From the cell containing the given text, extract its center point as (X, Y) coordinate. 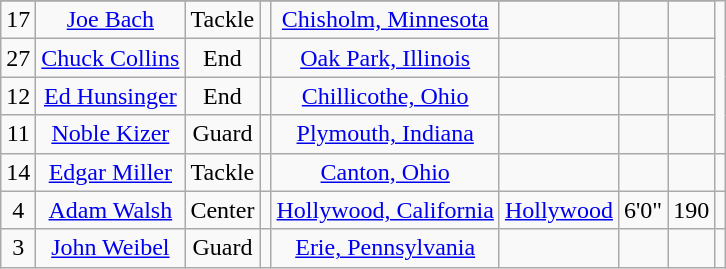
Center (222, 210)
Noble Kizer (110, 134)
Chuck Collins (110, 58)
Chisholm, Minnesota (385, 20)
190 (692, 210)
Joe Bach (110, 20)
4 (18, 210)
Erie, Pennsylvania (385, 248)
Plymouth, Indiana (385, 134)
Oak Park, Illinois (385, 58)
27 (18, 58)
12 (18, 96)
John Weibel (110, 248)
Chillicothe, Ohio (385, 96)
3 (18, 248)
17 (18, 20)
Canton, Ohio (385, 172)
Hollywood (558, 210)
Adam Walsh (110, 210)
14 (18, 172)
Hollywood, California (385, 210)
Edgar Miller (110, 172)
11 (18, 134)
6'0" (642, 210)
Ed Hunsinger (110, 96)
